Find where the given text appears and provide that cell's center as (x, y) coordinate. 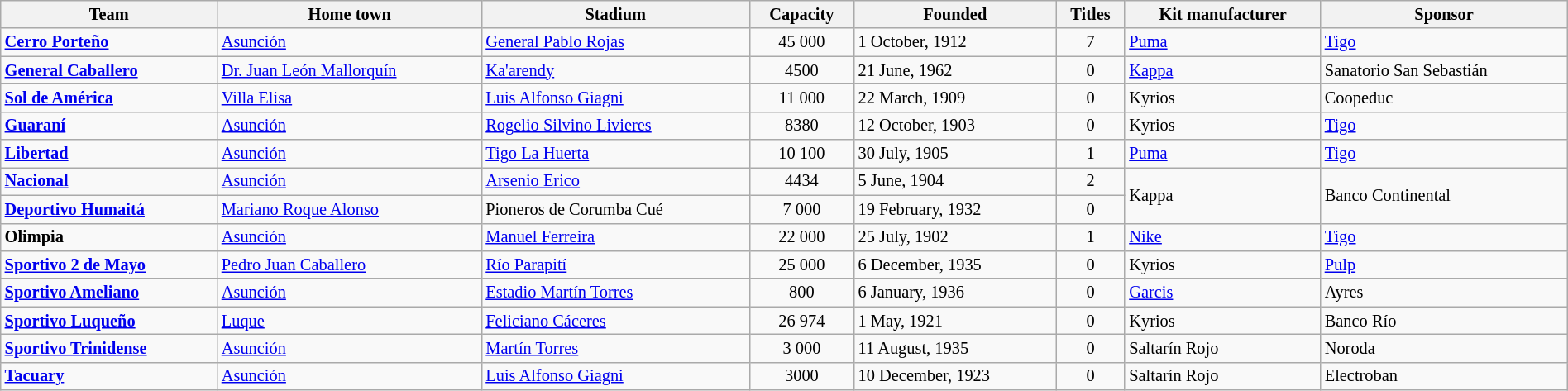
Founded (955, 14)
11 August, 1935 (955, 348)
Tacuary (109, 376)
7 (1091, 42)
10 100 (802, 154)
1 October, 1912 (955, 42)
Pulp (1444, 265)
Pedro Juan Caballero (350, 265)
6 January, 1936 (955, 293)
Banco Continental (1444, 195)
Arsenio Erico (615, 181)
Rogelio Silvino Livieres (615, 126)
22 000 (802, 237)
25 July, 1902 (955, 237)
Feliciano Cáceres (615, 321)
4434 (802, 181)
8380 (802, 126)
Coopeduc (1444, 98)
Pioneros de Corumba Cué (615, 209)
30 July, 1905 (955, 154)
26 974 (802, 321)
22 March, 1909 (955, 98)
Noroda (1444, 348)
1 May, 1921 (955, 321)
7 000 (802, 209)
Villa Elisa (350, 98)
10 December, 1923 (955, 376)
21 June, 1962 (955, 70)
Home town (350, 14)
Martín Torres (615, 348)
Río Parapití (615, 265)
4500 (802, 70)
Kit manufacturer (1222, 14)
Team (109, 14)
Garcis (1222, 293)
Luque (350, 321)
Guaraní (109, 126)
Tigo La Huerta (615, 154)
Titles (1091, 14)
Deportivo Humaitá (109, 209)
Sportivo 2 de Mayo (109, 265)
19 February, 1932 (955, 209)
Capacity (802, 14)
Sportivo Luqueño (109, 321)
Sanatorio San Sebastián (1444, 70)
11 000 (802, 98)
Nacional (109, 181)
Dr. Juan León Mallorquín (350, 70)
Ayres (1444, 293)
Electroban (1444, 376)
General Caballero (109, 70)
800 (802, 293)
3 000 (802, 348)
Stadium (615, 14)
Nike (1222, 237)
Olimpia (109, 237)
General Pablo Rojas (615, 42)
45 000 (802, 42)
Mariano Roque Alonso (350, 209)
Ka'arendy (615, 70)
Sponsor (1444, 14)
3000 (802, 376)
6 December, 1935 (955, 265)
Sportivo Trinidense (109, 348)
5 June, 1904 (955, 181)
25 000 (802, 265)
Cerro Porteño (109, 42)
Sportivo Ameliano (109, 293)
2 (1091, 181)
Libertad (109, 154)
Banco Río (1444, 321)
Sol de América (109, 98)
Estadio Martín Torres (615, 293)
12 October, 1903 (955, 126)
Manuel Ferreira (615, 237)
